Return the [X, Y] coordinate for the center point of the cell that contains the specified text.  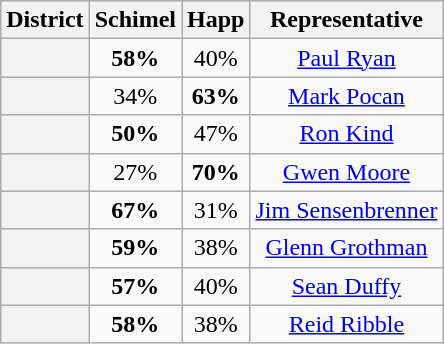
50% [135, 134]
67% [135, 210]
70% [216, 172]
Ron Kind [346, 134]
59% [135, 248]
31% [216, 210]
Mark Pocan [346, 96]
57% [135, 286]
Jim Sensenbrenner [346, 210]
Sean Duffy [346, 286]
Paul Ryan [346, 58]
Glenn Grothman [346, 248]
47% [216, 134]
34% [135, 96]
Representative [346, 20]
Gwen Moore [346, 172]
Reid Ribble [346, 324]
District [45, 20]
27% [135, 172]
63% [216, 96]
Schimel [135, 20]
Happ [216, 20]
